From the cell containing the given text, extract its center point as (x, y) coordinate. 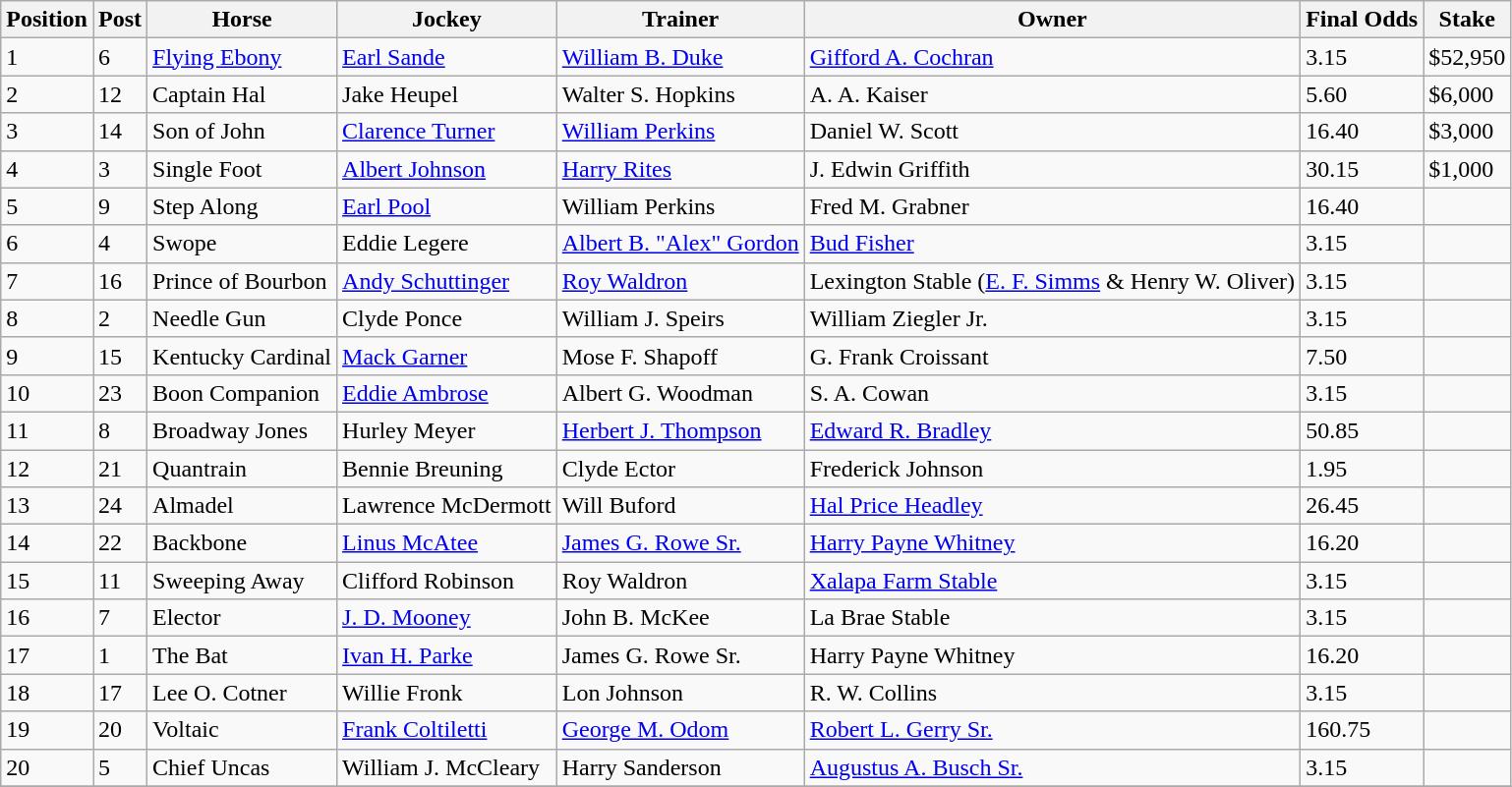
Lon Johnson (680, 693)
Final Odds (1363, 20)
Hurley Meyer (447, 430)
Eddie Ambrose (447, 393)
Bud Fisher (1052, 244)
Trainer (680, 20)
Clyde Ector (680, 469)
Fred M. Grabner (1052, 206)
The Bat (242, 655)
Frederick Johnson (1052, 469)
S. A. Cowan (1052, 393)
5.60 (1363, 94)
$3,000 (1467, 132)
Frank Coltiletti (447, 730)
Prince of Bourbon (242, 281)
Owner (1052, 20)
Xalapa Farm Stable (1052, 581)
Eddie Legere (447, 244)
William J. Speirs (680, 318)
G. Frank Croissant (1052, 356)
Boon Companion (242, 393)
J. Edwin Griffith (1052, 169)
Flying Ebony (242, 57)
Walter S. Hopkins (680, 94)
Linus McAtee (447, 543)
Stake (1467, 20)
Harry Rites (680, 169)
Quantrain (242, 469)
Captain Hal (242, 94)
50.85 (1363, 430)
18 (47, 693)
Step Along (242, 206)
Lawrence McDermott (447, 506)
Position (47, 20)
Willie Fronk (447, 693)
$6,000 (1467, 94)
Albert Johnson (447, 169)
La Brae Stable (1052, 618)
Albert G. Woodman (680, 393)
7.50 (1363, 356)
Swope (242, 244)
10 (47, 393)
Voltaic (242, 730)
Clifford Robinson (447, 581)
Jockey (447, 20)
21 (120, 469)
Augustus A. Busch Sr. (1052, 767)
Broadway Jones (242, 430)
1.95 (1363, 469)
Herbert J. Thompson (680, 430)
Lexington Stable (E. F. Simms & Henry W. Oliver) (1052, 281)
William Ziegler Jr. (1052, 318)
Sweeping Away (242, 581)
William B. Duke (680, 57)
Clyde Ponce (447, 318)
$1,000 (1467, 169)
Single Foot (242, 169)
George M. Odom (680, 730)
Lee O. Cotner (242, 693)
Clarence Turner (447, 132)
$52,950 (1467, 57)
23 (120, 393)
Will Buford (680, 506)
Earl Sande (447, 57)
Post (120, 20)
Harry Sanderson (680, 767)
Mack Garner (447, 356)
Backbone (242, 543)
Edward R. Bradley (1052, 430)
Jake Heupel (447, 94)
John B. McKee (680, 618)
Gifford A. Cochran (1052, 57)
Ivan H. Parke (447, 655)
160.75 (1363, 730)
22 (120, 543)
Daniel W. Scott (1052, 132)
Bennie Breuning (447, 469)
Albert B. "Alex" Gordon (680, 244)
Horse (242, 20)
Hal Price Headley (1052, 506)
Mose F. Shapoff (680, 356)
Needle Gun (242, 318)
Andy Schuttinger (447, 281)
Elector (242, 618)
Almadel (242, 506)
24 (120, 506)
J. D. Mooney (447, 618)
A. A. Kaiser (1052, 94)
William J. McCleary (447, 767)
R. W. Collins (1052, 693)
19 (47, 730)
30.15 (1363, 169)
Son of John (242, 132)
26.45 (1363, 506)
Chief Uncas (242, 767)
Robert L. Gerry Sr. (1052, 730)
Kentucky Cardinal (242, 356)
13 (47, 506)
Earl Pool (447, 206)
